Find where the given text appears and provide that cell's center as (x, y) coordinate. 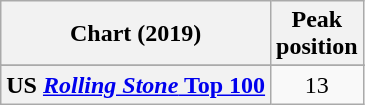
13 (317, 85)
Peakposition (317, 34)
US Rolling Stone Top 100 (136, 85)
Chart (2019) (136, 34)
